Scan for the cell matching the given text and deliver its (x, y) coordinate at center. 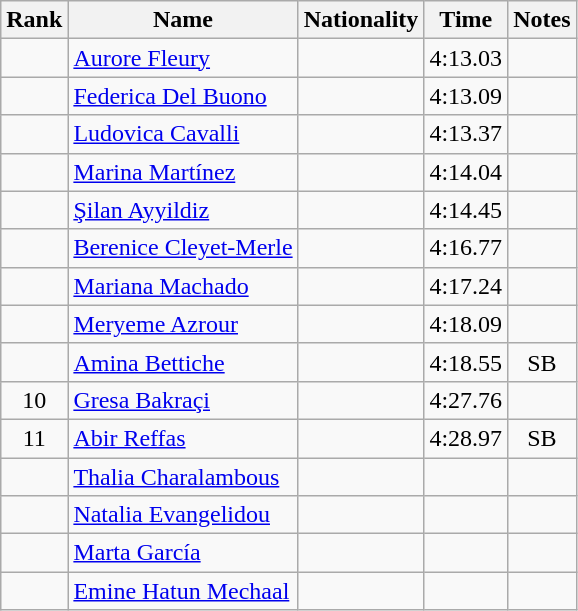
Time (466, 20)
4:14.45 (466, 210)
11 (34, 438)
Federica Del Buono (183, 96)
4:13.09 (466, 96)
Emine Hatun Mechaal (183, 591)
10 (34, 400)
Name (183, 20)
Aurore Fleury (183, 58)
4:18.55 (466, 362)
4:13.37 (466, 134)
4:28.97 (466, 438)
4:17.24 (466, 286)
Notes (542, 20)
Rank (34, 20)
Berenice Cleyet-Merle (183, 248)
Marina Martínez (183, 172)
Amina Bettiche (183, 362)
Natalia Evangelidou (183, 515)
Abir Reffas (183, 438)
Marta García (183, 553)
Ludovica Cavalli (183, 134)
4:16.77 (466, 248)
4:13.03 (466, 58)
4:27.76 (466, 400)
Mariana Machado (183, 286)
Thalia Charalambous (183, 477)
Nationality (361, 20)
Gresa Bakraçi (183, 400)
Şilan Ayyildiz (183, 210)
4:18.09 (466, 324)
Meryeme Azrour (183, 324)
4:14.04 (466, 172)
